Capture the cell that displays the provided text and extract its (x, y) central coordinate. 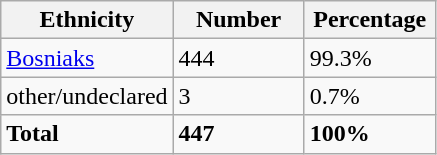
Ethnicity (87, 20)
Total (87, 134)
444 (238, 58)
Bosniaks (87, 58)
447 (238, 134)
Number (238, 20)
0.7% (370, 96)
other/undeclared (87, 96)
3 (238, 96)
Percentage (370, 20)
99.3% (370, 58)
100% (370, 134)
